Return [X, Y] of the center of cell containing provided text 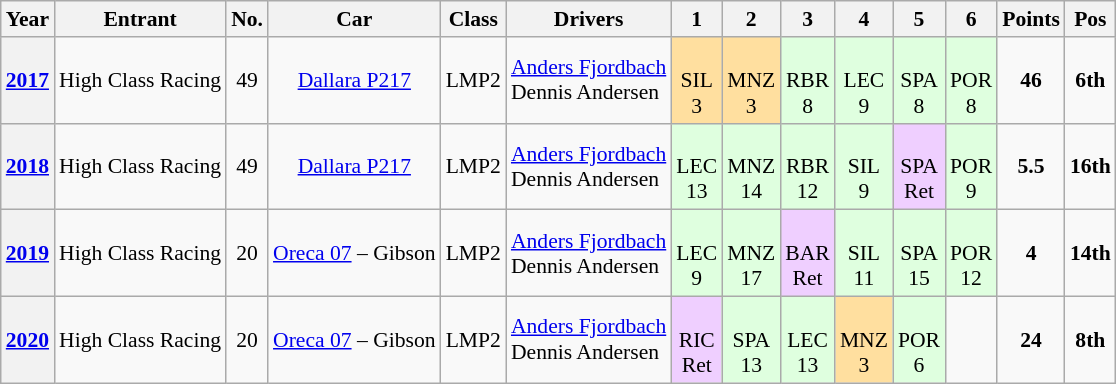
24 [1031, 340]
5 [919, 19]
SPA15 [919, 254]
6 [971, 19]
6th [1090, 80]
8th [1090, 340]
16th [1090, 166]
Year [28, 19]
POR8 [971, 80]
MNZ14 [751, 166]
BARRet [808, 254]
2 [751, 19]
Car [354, 19]
1 [696, 19]
SPARet [919, 166]
SIL11 [864, 254]
2020 [28, 340]
SIL9 [864, 166]
Drivers [588, 19]
SIL3 [696, 80]
SPA8 [919, 80]
2018 [28, 166]
3 [808, 19]
RICRet [696, 340]
MNZ17 [751, 254]
2019 [28, 254]
POR12 [971, 254]
2017 [28, 80]
Pos [1090, 19]
46 [1031, 80]
Class [474, 19]
POR9 [971, 166]
Entrant [140, 19]
5.5 [1031, 166]
14th [1090, 254]
RBR8 [808, 80]
Points [1031, 19]
POR6 [919, 340]
No. [247, 19]
SPA13 [751, 340]
RBR12 [808, 166]
